Pinpoint the cell where the given text exists, returning its [x, y] midpoint coordinate. 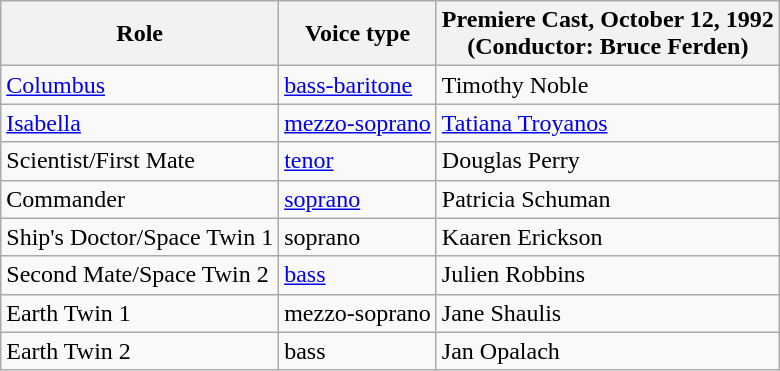
Earth Twin 2 [140, 351]
Jane Shaulis [608, 313]
Isabella [140, 123]
Second Mate/Space Twin 2 [140, 275]
Tatiana Troyanos [608, 123]
Voice type [358, 34]
Columbus [140, 85]
Kaaren Erickson [608, 237]
Role [140, 34]
Ship's Doctor/Space Twin 1 [140, 237]
Jan Opalach [608, 351]
Commander [140, 199]
Douglas Perry [608, 161]
Earth Twin 1 [140, 313]
Premiere Cast, October 12, 1992(Conductor: Bruce Ferden) [608, 34]
Timothy Noble [608, 85]
Patricia Schuman [608, 199]
Julien Robbins [608, 275]
tenor [358, 161]
Scientist/First Mate [140, 161]
bass-baritone [358, 85]
